Return the (x, y) coordinate for the center point of the cell that contains the specified text.  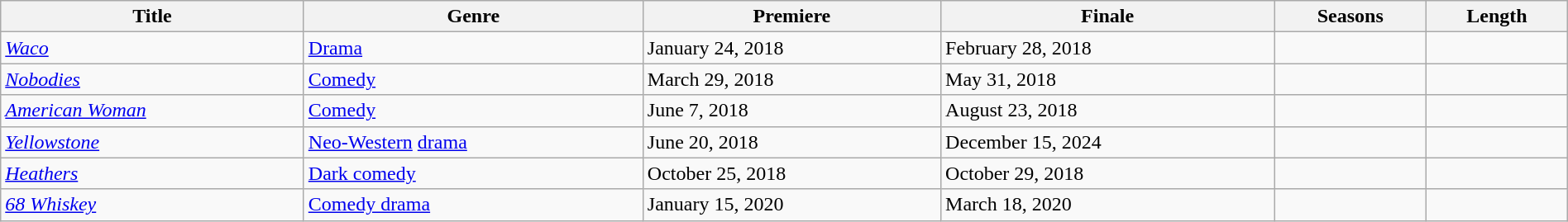
Premiere (791, 17)
Nobodies (152, 79)
American Woman (152, 111)
Finale (1108, 17)
June 7, 2018 (791, 111)
Title (152, 17)
March 29, 2018 (791, 79)
February 28, 2018 (1108, 48)
January 15, 2020 (791, 205)
May 31, 2018 (1108, 79)
June 20, 2018 (791, 142)
October 25, 2018 (791, 173)
October 29, 2018 (1108, 173)
Comedy drama (473, 205)
December 15, 2024 (1108, 142)
Yellowstone (152, 142)
August 23, 2018 (1108, 111)
March 18, 2020 (1108, 205)
Heathers (152, 173)
Seasons (1350, 17)
Length (1497, 17)
Waco (152, 48)
January 24, 2018 (791, 48)
Dark comedy (473, 173)
Drama (473, 48)
Neo-Western drama (473, 142)
Genre (473, 17)
68 Whiskey (152, 205)
